Identify which cell holds the provided text, then report its [x, y] central coordinate. 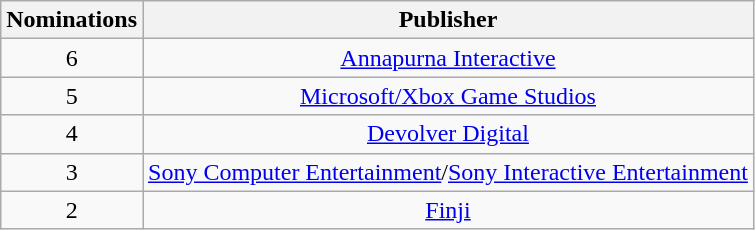
Publisher [448, 20]
4 [72, 134]
2 [72, 210]
Microsoft/Xbox Game Studios [448, 96]
3 [72, 172]
Finji [448, 210]
Sony Computer Entertainment/Sony Interactive Entertainment [448, 172]
Devolver Digital [448, 134]
Annapurna Interactive [448, 58]
6 [72, 58]
Nominations [72, 20]
5 [72, 96]
